Pinpoint the cell where the given text exists, returning its (x, y) midpoint coordinate. 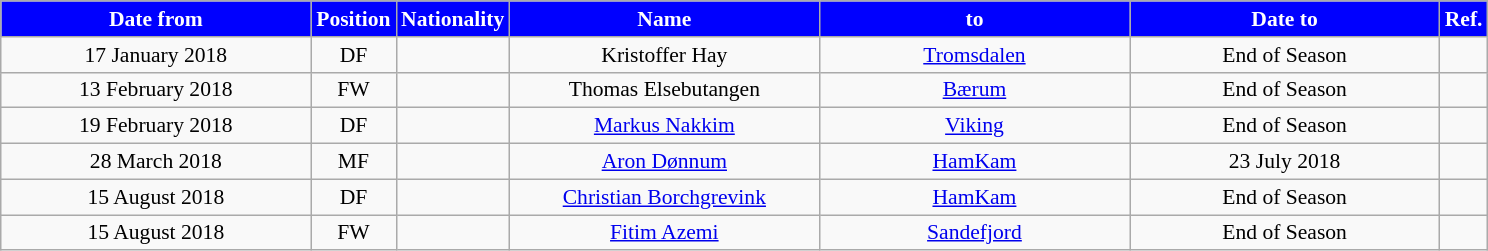
Ref. (1464, 19)
Markus Nakkim (664, 126)
Viking (974, 126)
13 February 2018 (156, 90)
17 January 2018 (156, 55)
Thomas Elsebutangen (664, 90)
Christian Borchgrevink (664, 197)
Fitim Azemi (664, 233)
Aron Dønnum (664, 162)
Nationality (452, 19)
Kristoffer Hay (664, 55)
Tromsdalen (974, 55)
Sandefjord (974, 233)
Name (664, 19)
Date to (1285, 19)
23 July 2018 (1285, 162)
19 February 2018 (156, 126)
28 March 2018 (156, 162)
Date from (156, 19)
to (974, 19)
Bærum (974, 90)
MF (354, 162)
Position (354, 19)
